Determine the (x, y) coordinate at the center of the cell enclosing the given text.  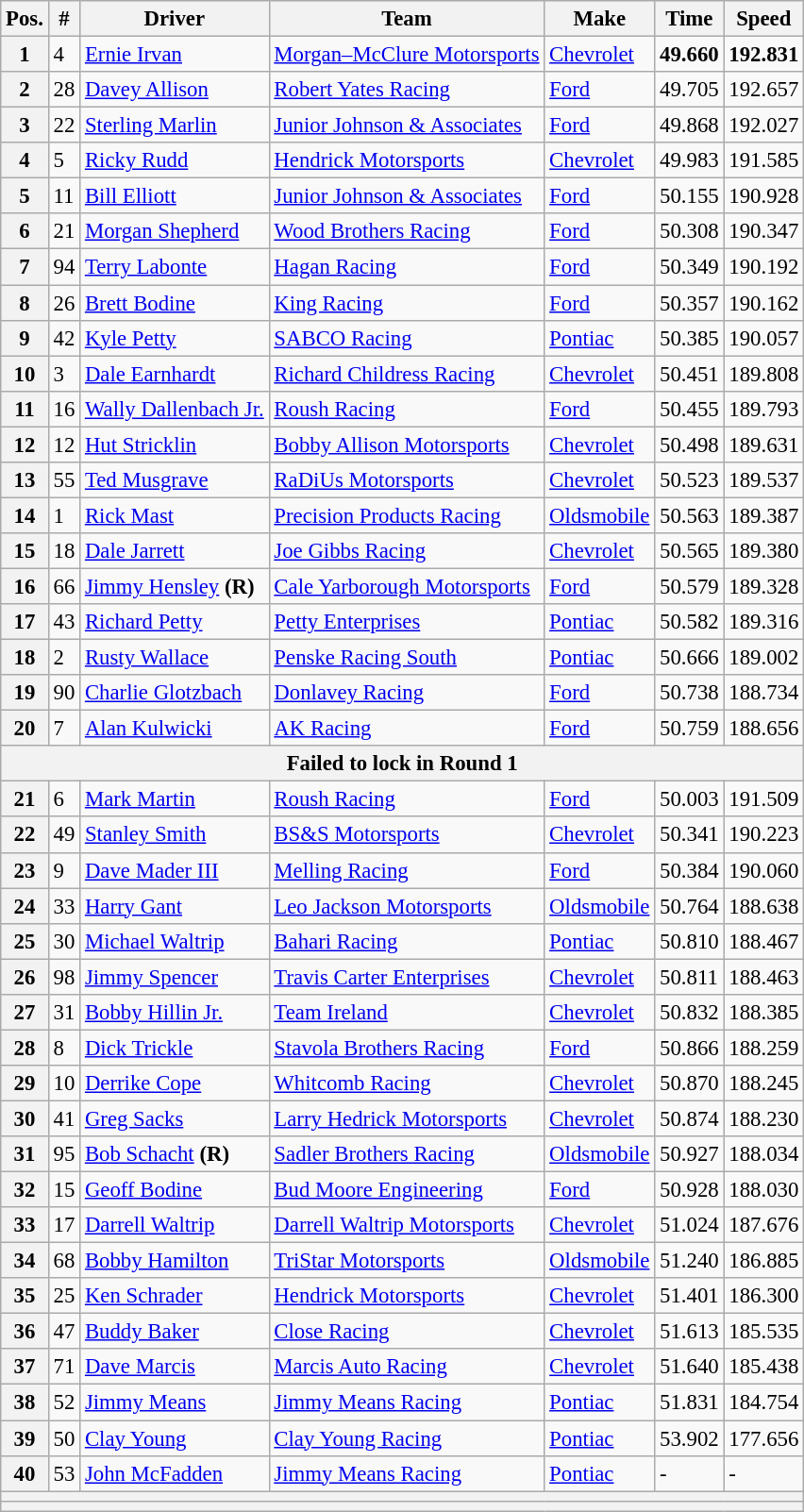
Darrell Waltrip (175, 1225)
49.705 (689, 90)
BS&S Motorsports (407, 835)
53 (64, 1473)
Sterling Marlin (175, 126)
Cale Yarborough Motorsports (407, 586)
14 (25, 515)
Darrell Waltrip Motorsports (407, 1225)
Driver (175, 19)
Harry Gant (175, 906)
Davey Allison (175, 90)
Jimmy Spencer (175, 977)
50.582 (689, 622)
50.870 (689, 1084)
36 (25, 1332)
Stanley Smith (175, 835)
19 (25, 693)
50.764 (689, 906)
50.811 (689, 977)
Rusty Wallace (175, 658)
191.585 (764, 160)
50.666 (689, 658)
50.874 (689, 1118)
52 (64, 1403)
# (64, 19)
38 (25, 1403)
Leo Jackson Motorsports (407, 906)
189.387 (764, 515)
Geoff Bodine (175, 1190)
AK Racing (407, 729)
Speed (764, 19)
34 (25, 1261)
Greg Sacks (175, 1118)
50.565 (689, 551)
Dave Mader III (175, 870)
Wally Dallenbach Jr. (175, 409)
Bud Moore Engineering (407, 1190)
Dale Earnhardt (175, 374)
Sadler Brothers Racing (407, 1154)
Petty Enterprises (407, 622)
41 (64, 1118)
Melling Racing (407, 870)
50.759 (689, 729)
66 (64, 586)
51.613 (689, 1332)
187.676 (764, 1225)
50.498 (689, 445)
Bill Elliott (175, 196)
177.656 (764, 1438)
50 (64, 1438)
50.738 (689, 693)
189.537 (764, 480)
TriStar Motorsports (407, 1261)
51.831 (689, 1403)
Penske Racing South (407, 658)
188.734 (764, 693)
50.455 (689, 409)
68 (64, 1261)
43 (64, 622)
50.357 (689, 303)
49.983 (689, 160)
49.868 (689, 126)
Marcis Auto Racing (407, 1368)
50.308 (689, 231)
51.024 (689, 1225)
53.902 (689, 1438)
Derrike Cope (175, 1084)
189.631 (764, 445)
185.438 (764, 1368)
51.640 (689, 1368)
50.866 (689, 1048)
192.657 (764, 90)
Dick Trickle (175, 1048)
Michael Waltrip (175, 941)
Kyle Petty (175, 338)
190.162 (764, 303)
Travis Carter Enterprises (407, 977)
55 (64, 480)
189.328 (764, 586)
50.927 (689, 1154)
27 (25, 1013)
Whitcomb Racing (407, 1084)
191.509 (764, 799)
Failed to lock in Round 1 (402, 764)
Bobby Hillin Jr. (175, 1013)
49.660 (689, 55)
95 (64, 1154)
Donlavey Racing (407, 693)
50.928 (689, 1190)
71 (64, 1368)
Close Racing (407, 1332)
Morgan–McClure Motorsports (407, 55)
50.003 (689, 799)
184.754 (764, 1403)
35 (25, 1296)
Team Ireland (407, 1013)
50.384 (689, 870)
13 (25, 480)
188.656 (764, 729)
John McFadden (175, 1473)
188.638 (764, 906)
185.535 (764, 1332)
32 (25, 1190)
188.034 (764, 1154)
190.347 (764, 231)
23 (25, 870)
186.885 (764, 1261)
192.831 (764, 55)
Jimmy Hensley (R) (175, 586)
Clay Young Racing (407, 1438)
Bobby Hamilton (175, 1261)
Larry Hedrick Motorsports (407, 1118)
King Racing (407, 303)
50.810 (689, 941)
29 (25, 1084)
190.928 (764, 196)
Ken Schrader (175, 1296)
Richard Petty (175, 622)
188.463 (764, 977)
51.401 (689, 1296)
Alan Kulwicki (175, 729)
50.579 (689, 586)
Time (689, 19)
189.316 (764, 622)
Ricky Rudd (175, 160)
Hagan Racing (407, 267)
Ted Musgrave (175, 480)
SABCO Racing (407, 338)
42 (64, 338)
Buddy Baker (175, 1332)
24 (25, 906)
190.223 (764, 835)
39 (25, 1438)
Terry Labonte (175, 267)
189.380 (764, 551)
50.451 (689, 374)
188.259 (764, 1048)
40 (25, 1473)
Team (407, 19)
90 (64, 693)
Brett Bodine (175, 303)
Rick Mast (175, 515)
98 (64, 977)
50.385 (689, 338)
190.192 (764, 267)
RaDiUs Motorsports (407, 480)
49 (64, 835)
189.002 (764, 658)
Pos. (25, 19)
190.060 (764, 870)
Ernie Irvan (175, 55)
Stavola Brothers Racing (407, 1048)
Charlie Glotzbach (175, 693)
Precision Products Racing (407, 515)
Richard Childress Racing (407, 374)
Dave Marcis (175, 1368)
188.467 (764, 941)
188.230 (764, 1118)
Jimmy Means (175, 1403)
51.240 (689, 1261)
Bahari Racing (407, 941)
Hut Stricklin (175, 445)
Wood Brothers Racing (407, 231)
37 (25, 1368)
20 (25, 729)
188.030 (764, 1190)
50.832 (689, 1013)
Joe Gibbs Racing (407, 551)
Morgan Shepherd (175, 231)
Bobby Allison Motorsports (407, 445)
47 (64, 1332)
Make (600, 19)
50.341 (689, 835)
Clay Young (175, 1438)
94 (64, 267)
189.808 (764, 374)
50.563 (689, 515)
188.245 (764, 1084)
189.793 (764, 409)
50.523 (689, 480)
190.057 (764, 338)
188.385 (764, 1013)
186.300 (764, 1296)
50.349 (689, 267)
Mark Martin (175, 799)
Dale Jarrett (175, 551)
50.155 (689, 196)
Robert Yates Racing (407, 90)
Bob Schacht (R) (175, 1154)
192.027 (764, 126)
